Detect which cell encompasses the target text, then output its [X, Y] center coordinate. 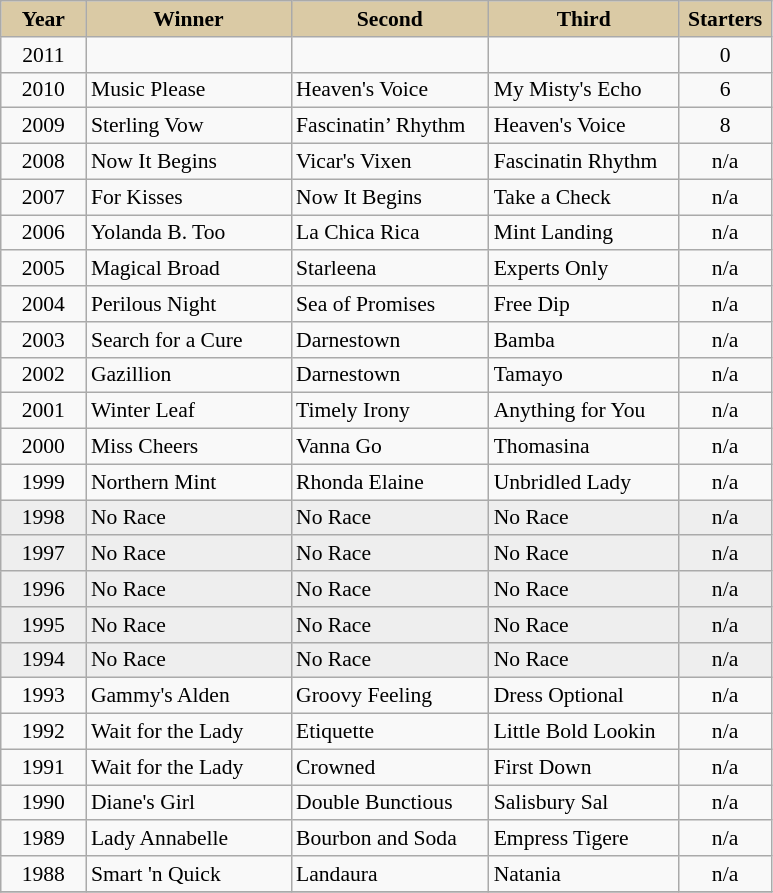
Double Bunctious [390, 803]
Dress Optional [584, 696]
Groovy Feeling [390, 696]
Diane's Girl [188, 803]
1997 [44, 554]
2011 [44, 55]
2010 [44, 90]
Winner [188, 19]
2001 [44, 411]
Gammy's Alden [188, 696]
Miss Cheers [188, 447]
Perilous Night [188, 304]
For Kisses [188, 197]
2009 [44, 126]
1991 [44, 767]
1996 [44, 589]
Anything for You [584, 411]
1992 [44, 732]
8 [726, 126]
Empress Tigere [584, 839]
1994 [44, 660]
Take a Check [584, 197]
Thomasina [584, 447]
2002 [44, 375]
Bourbon and Soda [390, 839]
Magical Broad [188, 269]
2003 [44, 340]
1995 [44, 625]
La Chica Rica [390, 233]
Fascinatin’ Rhythm [390, 126]
Search for a Cure [188, 340]
0 [726, 55]
Rhonda Elaine [390, 482]
Sterling Vow [188, 126]
6 [726, 90]
Winter Leaf [188, 411]
Gazillion [188, 375]
Salisbury Sal [584, 803]
1998 [44, 518]
Northern Mint [188, 482]
2006 [44, 233]
Tamayo [584, 375]
Experts Only [584, 269]
Vanna Go [390, 447]
1988 [44, 874]
My Misty's Echo [584, 90]
Bamba [584, 340]
Vicar's Vixen [390, 162]
Starters [726, 19]
2008 [44, 162]
Landaura [390, 874]
2007 [44, 197]
2005 [44, 269]
Second [390, 19]
Free Dip [584, 304]
Little Bold Lookin [584, 732]
Crowned [390, 767]
Sea of Promises [390, 304]
Starleena [390, 269]
1999 [44, 482]
1990 [44, 803]
2000 [44, 447]
1989 [44, 839]
Music Please [188, 90]
Fascinatin Rhythm [584, 162]
1993 [44, 696]
Year [44, 19]
Natania [584, 874]
Lady Annabelle [188, 839]
2004 [44, 304]
Mint Landing [584, 233]
Smart 'n Quick [188, 874]
Yolanda B. Too [188, 233]
First Down [584, 767]
Unbridled Lady [584, 482]
Timely Irony [390, 411]
Etiquette [390, 732]
Third [584, 19]
